Identify which cell holds the provided text, then report its [x, y] central coordinate. 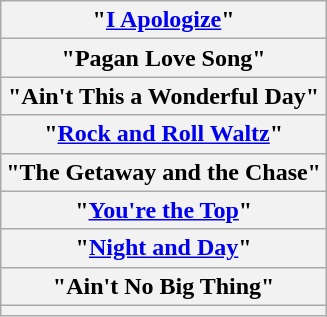
"Pagan Love Song" [164, 58]
"I Apologize" [164, 20]
"Ain't This a Wonderful Day" [164, 96]
"The Getaway and the Chase" [164, 172]
"You're the Top" [164, 210]
"Ain't No Big Thing" [164, 286]
"Night and Day" [164, 248]
"Rock and Roll Waltz" [164, 134]
